From the cell containing the given text, extract its center point as (x, y) coordinate. 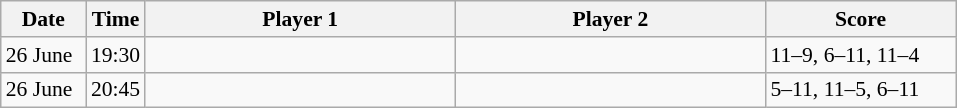
Date (44, 19)
5–11, 11–5, 6–11 (860, 90)
Time (116, 19)
19:30 (116, 55)
11–9, 6–11, 11–4 (860, 55)
Player 2 (610, 19)
Player 1 (300, 19)
Score (860, 19)
20:45 (116, 90)
